Find where the given text appears and provide that cell's center as [x, y] coordinate. 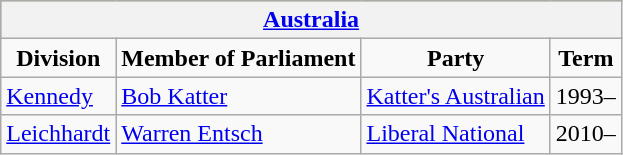
Katter's Australian [456, 96]
Division [58, 58]
Bob Katter [238, 96]
1993– [586, 96]
Liberal National [456, 134]
Term [586, 58]
Australia [312, 20]
Member of Parliament [238, 58]
Leichhardt [58, 134]
Party [456, 58]
Kennedy [58, 96]
2010– [586, 134]
Warren Entsch [238, 134]
